Locate the cell with the specified text and output its (X, Y) center coordinate. 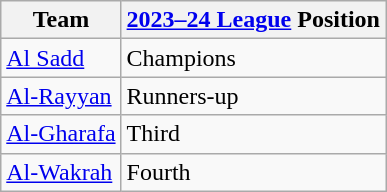
Al Sadd (61, 58)
Runners-up (253, 96)
Fourth (253, 172)
Al-Wakrah (61, 172)
Champions (253, 58)
Al-Gharafa (61, 134)
Al-Rayyan (61, 96)
Team (61, 20)
2023–24 League Position (253, 20)
Third (253, 134)
